Provide the (x, y) coordinate of the cell's center where the given text is located.  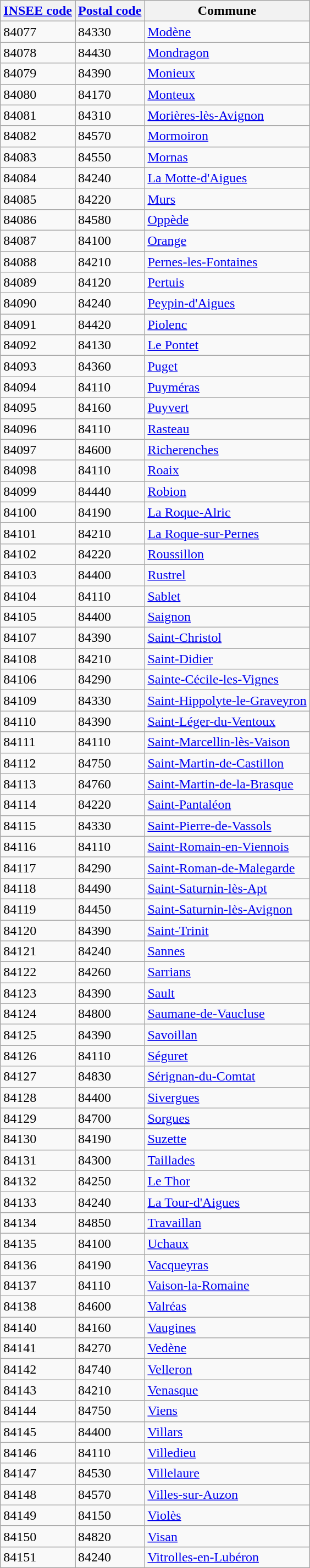
Viens (227, 1411)
Sarrians (227, 972)
Puyvert (227, 408)
84134 (38, 1223)
Velleron (227, 1369)
84170 (109, 94)
84760 (109, 784)
Morières-lès-Avignon (227, 115)
INSEE code (38, 11)
Villars (227, 1432)
Saint-Romain-en-Viennois (227, 847)
84108 (38, 659)
Sablet (227, 596)
Saint-Christol (227, 638)
84270 (109, 1348)
La Roque-sur-Pernes (227, 533)
84089 (38, 283)
84127 (38, 1077)
84098 (38, 471)
Taillades (227, 1160)
Sorgues (227, 1118)
Villelaure (227, 1474)
Peypin-d'Aigues (227, 304)
Roaix (227, 471)
Rustrel (227, 575)
84101 (38, 533)
84117 (38, 867)
Vaison-la-Romaine (227, 1286)
84820 (109, 1536)
84260 (109, 972)
Travaillan (227, 1223)
84300 (109, 1160)
Saint-Martin-de-la-Brasque (227, 784)
Monteux (227, 94)
84112 (38, 763)
Valréas (227, 1307)
Violès (227, 1515)
84151 (38, 1557)
84144 (38, 1411)
84102 (38, 554)
84450 (109, 909)
84092 (38, 345)
Modène (227, 32)
84121 (38, 951)
84132 (38, 1181)
84530 (109, 1474)
84850 (109, 1223)
84091 (38, 324)
Séguret (227, 1056)
84430 (109, 53)
Saint-Saturnin-lès-Apt (227, 888)
84118 (38, 888)
La Motte-d'Aigues (227, 178)
84137 (38, 1286)
84250 (109, 1181)
Orange (227, 240)
Oppède (227, 220)
Sainte-Cécile-les-Vignes (227, 680)
La Tour-d'Aigues (227, 1202)
Savoillan (227, 1035)
Sault (227, 993)
84083 (38, 157)
84420 (109, 324)
Vedène (227, 1348)
Sérignan-du-Comtat (227, 1077)
84830 (109, 1077)
84111 (38, 742)
84099 (38, 491)
84081 (38, 115)
Uchaux (227, 1244)
84124 (38, 1014)
Pernes-les-Fontaines (227, 262)
Vitrolles-en-Lubéron (227, 1557)
84126 (38, 1056)
84086 (38, 220)
84131 (38, 1160)
Visan (227, 1536)
Murs (227, 199)
84123 (38, 993)
84310 (109, 115)
84800 (109, 1014)
Postal code (109, 11)
Saint-Léger-du-Ventoux (227, 721)
84122 (38, 972)
84106 (38, 680)
84140 (38, 1328)
84105 (38, 617)
Mormoiron (227, 136)
84125 (38, 1035)
Saint-Trinit (227, 931)
Le Thor (227, 1181)
Sannes (227, 951)
Villes-sur-Auzon (227, 1494)
Puget (227, 366)
84082 (38, 136)
Commune (227, 11)
84080 (38, 94)
84113 (38, 784)
84103 (38, 575)
84088 (38, 262)
Saint-Marcellin-lès-Vaison (227, 742)
Puyméras (227, 387)
Saint-Roman-de-Malegarde (227, 867)
Robion (227, 491)
84115 (38, 826)
84490 (109, 888)
84093 (38, 366)
84077 (38, 32)
84094 (38, 387)
84084 (38, 178)
84109 (38, 701)
Venasque (227, 1390)
Saint-Hippolyte-le-Graveyron (227, 701)
84143 (38, 1390)
84145 (38, 1432)
Saignon (227, 617)
Saint-Pierre-de-Vassols (227, 826)
84107 (38, 638)
84146 (38, 1453)
84135 (38, 1244)
Piolenc (227, 324)
Vaugines (227, 1328)
84133 (38, 1202)
Vacqueyras (227, 1264)
Villedieu (227, 1453)
Rasteau (227, 429)
84580 (109, 220)
84128 (38, 1097)
84096 (38, 429)
Saumane-de-Vaucluse (227, 1014)
Mondragon (227, 53)
84142 (38, 1369)
Pertuis (227, 283)
84138 (38, 1307)
84119 (38, 909)
84078 (38, 53)
Saint-Saturnin-lès-Avignon (227, 909)
84550 (109, 157)
84360 (109, 366)
84700 (109, 1118)
84079 (38, 74)
84090 (38, 304)
84097 (38, 450)
84440 (109, 491)
84149 (38, 1515)
84147 (38, 1474)
La Roque-Alric (227, 512)
Richerenches (227, 450)
Sivergues (227, 1097)
Monieux (227, 74)
Saint-Martin-de-Castillon (227, 763)
84085 (38, 199)
Saint-Pantaléon (227, 805)
84104 (38, 596)
Mornas (227, 157)
84129 (38, 1118)
84141 (38, 1348)
84095 (38, 408)
84740 (109, 1369)
84148 (38, 1494)
84087 (38, 240)
Saint-Didier (227, 659)
Suzette (227, 1139)
Roussillon (227, 554)
Le Pontet (227, 345)
84114 (38, 805)
84136 (38, 1264)
84116 (38, 847)
